Determine the (x, y) coordinate at the center of the cell enclosing the given text.  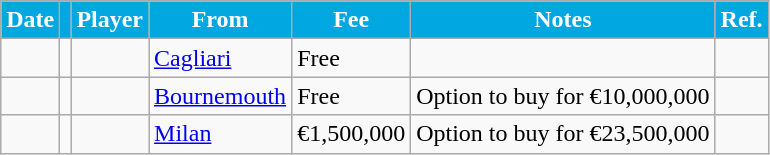
Option to buy for €23,500,000 (563, 134)
Date (30, 20)
Milan (220, 134)
Fee (352, 20)
Ref. (742, 20)
Bournemouth (220, 96)
Option to buy for €10,000,000 (563, 96)
From (220, 20)
Notes (563, 20)
€1,500,000 (352, 134)
Cagliari (220, 58)
Player (110, 20)
